Pinpoint the cell where the given text exists, returning its (X, Y) midpoint coordinate. 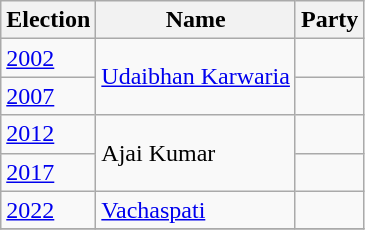
Vachaspati (196, 210)
2012 (48, 134)
Ajai Kumar (196, 153)
Udaibhan Karwaria (196, 77)
Name (196, 20)
2022 (48, 210)
2017 (48, 172)
Election (48, 20)
Party (329, 20)
2002 (48, 58)
2007 (48, 96)
